Return [x, y] of the center of cell containing provided text 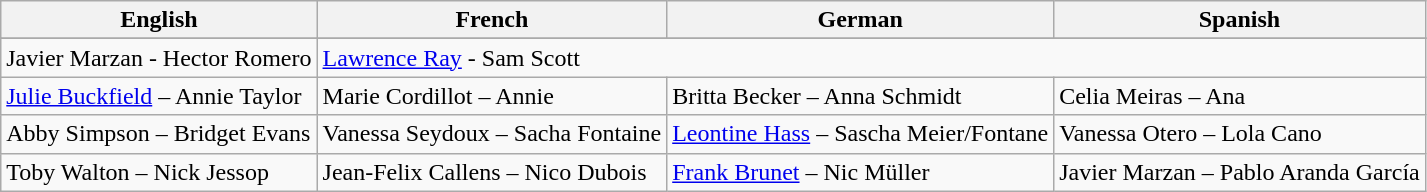
English [159, 20]
Toby Walton – Nick Jessop [159, 172]
Lawrence Ray - Sam Scott [871, 58]
Vanessa Seydoux – Sacha Fontaine [492, 134]
Leontine Hass – Sascha Meier/Fontane [860, 134]
Abby Simpson – Bridget Evans [159, 134]
Celia Meiras – Ana [1240, 96]
Frank Brunet – Nic Müller [860, 172]
Marie Cordillot – Annie [492, 96]
Jean-Felix Callens – Nico Dubois [492, 172]
Javier Marzan - Hector Romero [159, 58]
Vanessa Otero – Lola Cano [1240, 134]
Julie Buckfield – Annie Taylor [159, 96]
French [492, 20]
German [860, 20]
Britta Becker – Anna Schmidt [860, 96]
Spanish [1240, 20]
Javier Marzan – Pablo Aranda García [1240, 172]
